Output the (x, y) coordinate of the center of the cell containing the given text.  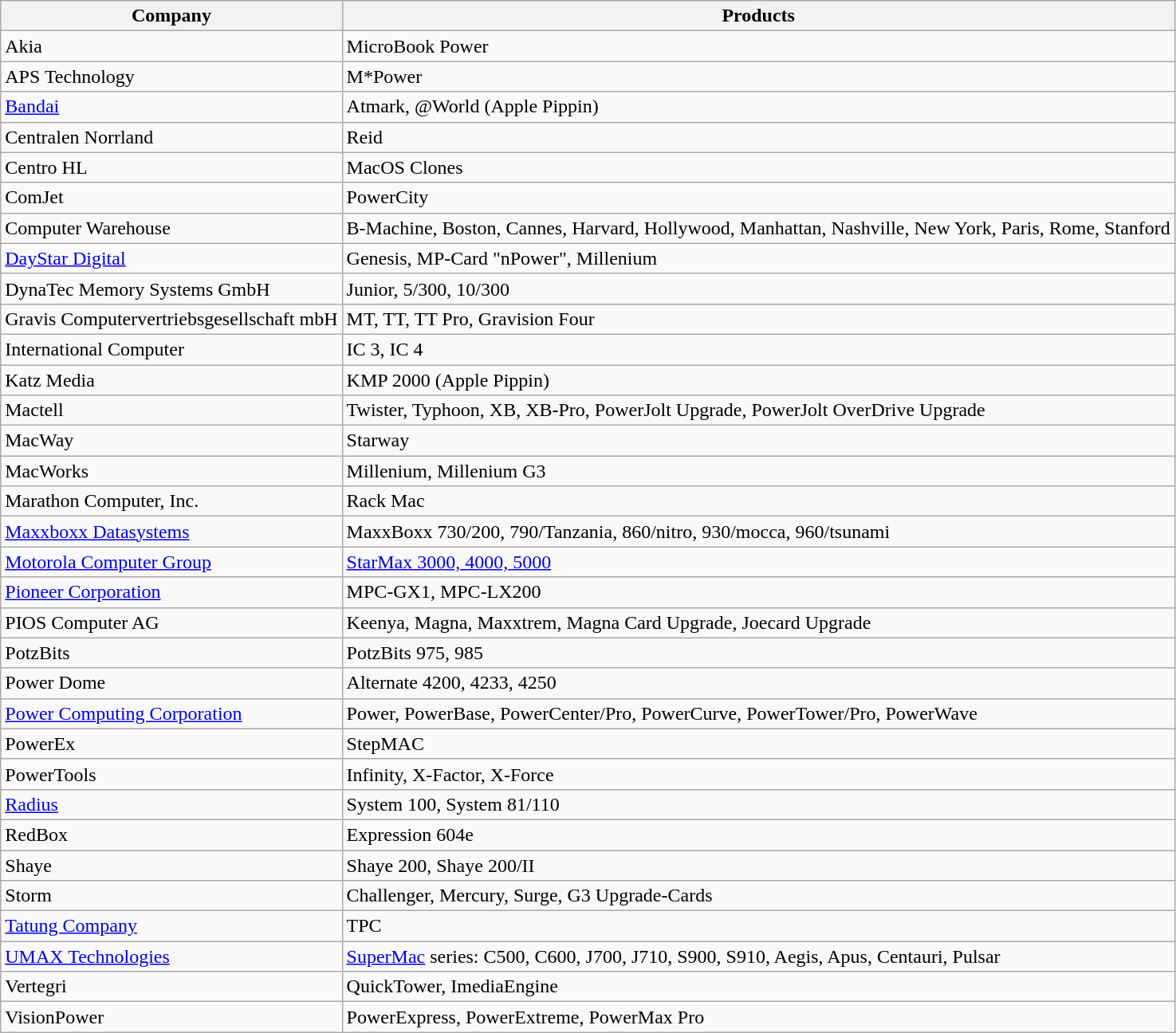
Starway (758, 441)
International Computer (171, 349)
MicroBook Power (758, 46)
MacWorks (171, 471)
Radius (171, 804)
PowerExpress, PowerExtreme, PowerMax Pro (758, 1017)
Centralen Norrland (171, 137)
Marathon Computer, Inc. (171, 501)
DayStar Digital (171, 258)
Computer Warehouse (171, 228)
UMAX Technologies (171, 956)
Junior, 5/300, 10/300 (758, 289)
MPC-GX1, MPC-LX200 (758, 592)
PIOS Computer AG (171, 623)
Tatung Company (171, 926)
SuperMac series: C500, C600, J700, J710, S900, S910, Aegis, Apus, Centauri, Pulsar (758, 956)
RedBox (171, 835)
TPC (758, 926)
MaxxBoxx 730/200, 790/Tanzania, 860/nitro, 930/mocca, 960/tsunami (758, 532)
StepMAC (758, 744)
VisionPower (171, 1017)
MacWay (171, 441)
Katz Media (171, 380)
Products (758, 16)
Shaye 200, Shaye 200/II (758, 865)
StarMax 3000, 4000, 5000 (758, 562)
Millenium, Millenium G3 (758, 471)
System 100, System 81/110 (758, 804)
Power, PowerBase, PowerCenter/Pro, PowerCurve, PowerTower/Pro, PowerWave (758, 713)
Expression 604e (758, 835)
Atmark, @World (Apple Pippin) (758, 107)
PowerEx (171, 744)
QuickTower, ImediaEngine (758, 987)
Rack Mac (758, 501)
MacOS Clones (758, 167)
KMP 2000 (Apple Pippin) (758, 380)
ComJet (171, 198)
APS Technology (171, 77)
MT, TT, TT Pro, Gravision Four (758, 319)
Mactell (171, 410)
Power Dome (171, 683)
Bandai (171, 107)
Infinity, X-Factor, X-Force (758, 774)
B-Machine, Boston, Cannes, Harvard, Hollywood, Manhattan, Nashville, New York, Paris, Rome, Stanford (758, 228)
Company (171, 16)
PowerCity (758, 198)
Challenger, Mercury, Surge, G3 Upgrade-Cards (758, 896)
Twister, Typhoon, XB, XB-Pro, PowerJolt Upgrade, PowerJolt OverDrive Upgrade (758, 410)
M*Power (758, 77)
PotzBits (171, 653)
Akia (171, 46)
Genesis, MP-Card "nPower", Millenium (758, 258)
Pioneer Corporation (171, 592)
PowerTools (171, 774)
Keenya, Magna, Maxxtrem, Magna Card Upgrade, Joecard Upgrade (758, 623)
DynaTec Memory Systems GmbH (171, 289)
Alternate 4200, 4233, 4250 (758, 683)
Vertegri (171, 987)
Storm (171, 896)
PotzBits 975, 985 (758, 653)
Shaye (171, 865)
Reid (758, 137)
Maxxboxx Datasystems (171, 532)
IC 3, IC 4 (758, 349)
Centro HL (171, 167)
Gravis Computervertriebsgesellschaft mbH (171, 319)
Motorola Computer Group (171, 562)
Power Computing Corporation (171, 713)
